Provide the (X, Y) coordinate of the cell's center where the given text is located.  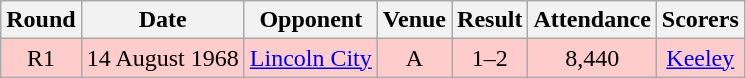
A (414, 58)
Keeley (700, 58)
Round (41, 20)
R1 (41, 58)
Venue (414, 20)
Attendance (592, 20)
Opponent (310, 20)
Scorers (700, 20)
Lincoln City (310, 58)
8,440 (592, 58)
Date (162, 20)
14 August 1968 (162, 58)
1–2 (490, 58)
Result (490, 20)
